From the cell containing the given text, extract its center point as (x, y) coordinate. 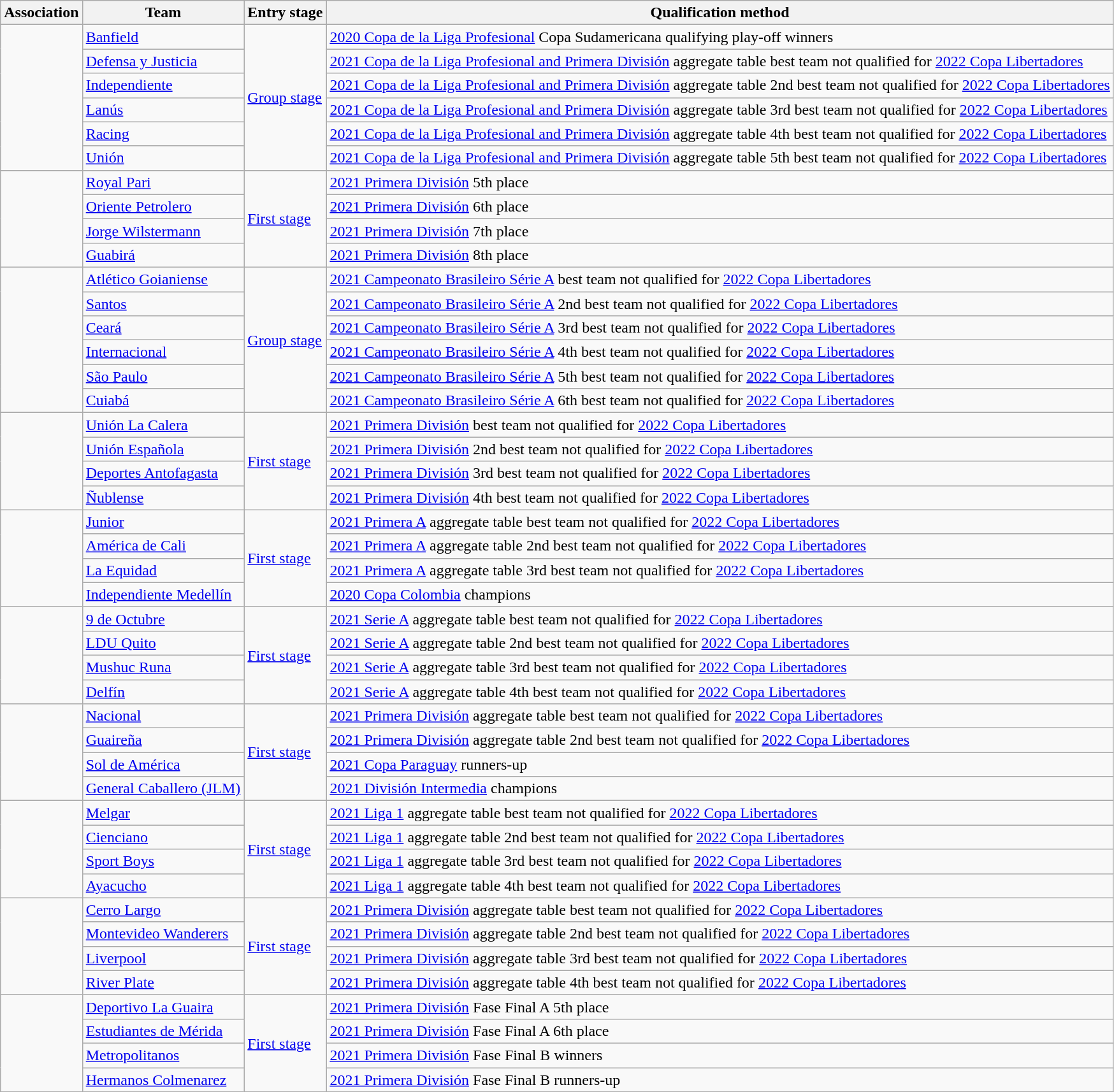
9 de Octubre (163, 619)
Ceará (163, 328)
2021 Primera División aggregate table 4th best team not qualified for 2022 Copa Libertadores (720, 982)
Royal Pari (163, 182)
Montevideo Wanderers (163, 934)
2021 Primera División Fase Final B winners (720, 1055)
Unión (163, 158)
América de Cali (163, 546)
Mushuc Runa (163, 667)
Hermanos Colmenarez (163, 1080)
2021 Serie A aggregate table best team not qualified for 2022 Copa Libertadores (720, 619)
2021 Primera A aggregate table 3rd best team not qualified for 2022 Copa Libertadores (720, 570)
General Caballero (JLM) (163, 789)
2020 Copa de la Liga Profesional Copa Sudamericana qualifying play-off winners (720, 37)
Ñublense (163, 498)
Guaireña (163, 740)
2021 Campeonato Brasileiro Série A best team not qualified for 2022 Copa Libertadores (720, 279)
Metropolitanos (163, 1055)
Qualification method (720, 13)
Atlético Goianiense (163, 279)
Deportivo La Guaira (163, 1007)
Ayacucho (163, 886)
2021 Primera División 4th best team not qualified for 2022 Copa Libertadores (720, 498)
São Paulo (163, 377)
2021 Primera División 5th place (720, 182)
2021 Liga 1 aggregate table 2nd best team not qualified for 2022 Copa Libertadores (720, 837)
LDU Quito (163, 643)
2021 Serie A aggregate table 4th best team not qualified for 2022 Copa Libertadores (720, 691)
Guabirá (163, 255)
2021 Copa de la Liga Profesional and Primera División aggregate table 2nd best team not qualified for 2022 Copa Libertadores (720, 85)
2021 Primera División Fase Final A 6th place (720, 1031)
Cienciano (163, 837)
Oriente Petrolero (163, 206)
2021 División Intermedia champions (720, 789)
2021 Primera División best team not qualified for 2022 Copa Libertadores (720, 425)
Junior (163, 522)
Sol de América (163, 765)
Defensa y Justicia (163, 61)
2021 Copa Paraguay runners-up (720, 765)
Unión La Calera (163, 425)
2021 Campeonato Brasileiro Série A 5th best team not qualified for 2022 Copa Libertadores (720, 377)
2021 Primera División aggregate table 3rd best team not qualified for 2022 Copa Libertadores (720, 958)
Independiente (163, 85)
2021 Copa de la Liga Profesional and Primera División aggregate table best team not qualified for 2022 Copa Libertadores (720, 61)
Lanús (163, 110)
Delfín (163, 691)
2021 Campeonato Brasileiro Série A 4th best team not qualified for 2022 Copa Libertadores (720, 352)
Association (41, 13)
Melgar (163, 813)
2021 Primera División 2nd best team not qualified for 2022 Copa Libertadores (720, 449)
Liverpool (163, 958)
2021 Copa de la Liga Profesional and Primera División aggregate table 5th best team not qualified for 2022 Copa Libertadores (720, 158)
2021 Primera División 7th place (720, 231)
2021 Serie A aggregate table 3rd best team not qualified for 2022 Copa Libertadores (720, 667)
2021 Primera División Fase Final A 5th place (720, 1007)
2021 Primera División 3rd best team not qualified for 2022 Copa Libertadores (720, 473)
River Plate (163, 982)
2021 Copa de la Liga Profesional and Primera División aggregate table 4th best team not qualified for 2022 Copa Libertadores (720, 134)
Team (163, 13)
Internacional (163, 352)
Entry stage (286, 13)
Santos (163, 304)
Estudiantes de Mérida (163, 1031)
Racing (163, 134)
2021 Campeonato Brasileiro Série A 3rd best team not qualified for 2022 Copa Libertadores (720, 328)
2021 Primera División 6th place (720, 206)
Independiente Medellín (163, 594)
2021 Liga 1 aggregate table 3rd best team not qualified for 2022 Copa Libertadores (720, 861)
2021 Campeonato Brasileiro Série A 6th best team not qualified for 2022 Copa Libertadores (720, 401)
Banfield (163, 37)
Unión Española (163, 449)
2021 Campeonato Brasileiro Série A 2nd best team not qualified for 2022 Copa Libertadores (720, 304)
2021 Primera A aggregate table best team not qualified for 2022 Copa Libertadores (720, 522)
2021 Primera División Fase Final B runners-up (720, 1080)
2020 Copa Colombia champions (720, 594)
2021 Copa de la Liga Profesional and Primera División aggregate table 3rd best team not qualified for 2022 Copa Libertadores (720, 110)
2021 Liga 1 aggregate table 4th best team not qualified for 2022 Copa Libertadores (720, 886)
Cerro Largo (163, 910)
Sport Boys (163, 861)
2021 Primera División 8th place (720, 255)
2021 Primera A aggregate table 2nd best team not qualified for 2022 Copa Libertadores (720, 546)
La Equidad (163, 570)
Nacional (163, 716)
Jorge Wilstermann (163, 231)
2021 Liga 1 aggregate table best team not qualified for 2022 Copa Libertadores (720, 813)
Deportes Antofagasta (163, 473)
Cuiabá (163, 401)
2021 Serie A aggregate table 2nd best team not qualified for 2022 Copa Libertadores (720, 643)
